Extract the [X, Y] coordinate from the center of the cell holding the provided text.  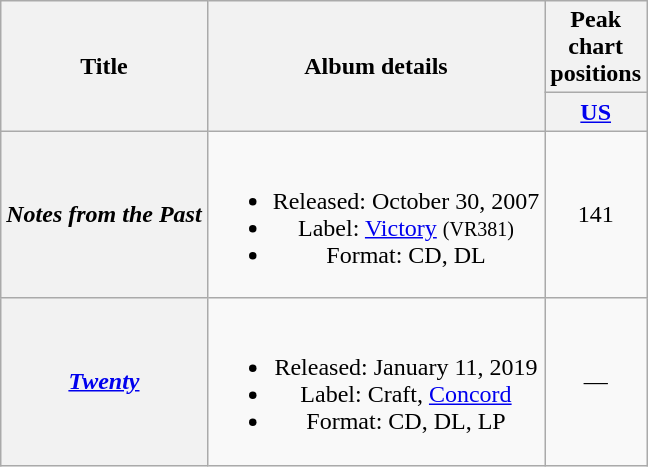
— [596, 382]
Released: October 30, 2007Label: Victory (VR381)Format: CD, DL [376, 214]
US [596, 112]
Peak chartpositions [596, 47]
Album details [376, 66]
Released: January 11, 2019Label: Craft, ConcordFormat: CD, DL, LP [376, 382]
Notes from the Past [104, 214]
Title [104, 66]
141 [596, 214]
Twenty [104, 382]
